Locate the cell with the specified text and output its [X, Y] center coordinate. 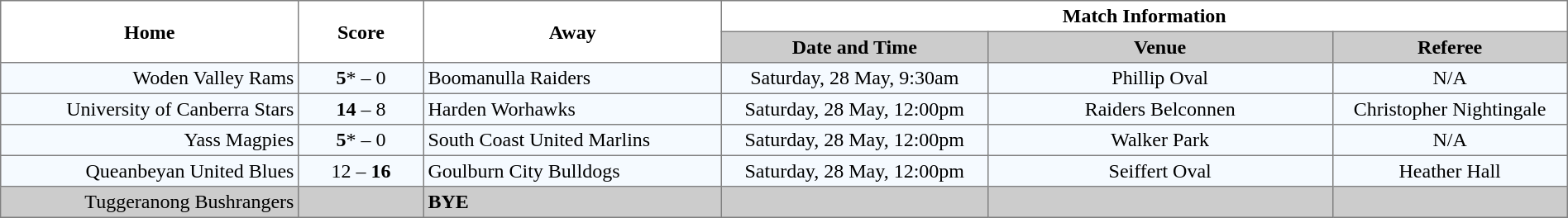
Saturday, 28 May, 9:30am [854, 78]
Referee [1450, 47]
Woden Valley Rams [150, 78]
Goulburn City Bulldogs [572, 171]
Home [150, 31]
Away [572, 31]
BYE [572, 202]
Venue [1159, 47]
Seiffert Oval [1159, 171]
Harden Worhawks [572, 109]
Phillip Oval [1159, 78]
South Coast United Marlins [572, 140]
Walker Park [1159, 140]
Yass Magpies [150, 140]
Heather Hall [1450, 171]
14 – 8 [361, 109]
Raiders Belconnen [1159, 109]
Tuggeranong Bushrangers [150, 202]
Match Information [1145, 17]
Boomanulla Raiders [572, 78]
University of Canberra Stars [150, 109]
12 – 16 [361, 171]
Score [361, 31]
Date and Time [854, 47]
Queanbeyan United Blues [150, 171]
Christopher Nightingale [1450, 109]
